Determine the [X, Y] coordinate at the center of the cell enclosing the given text.  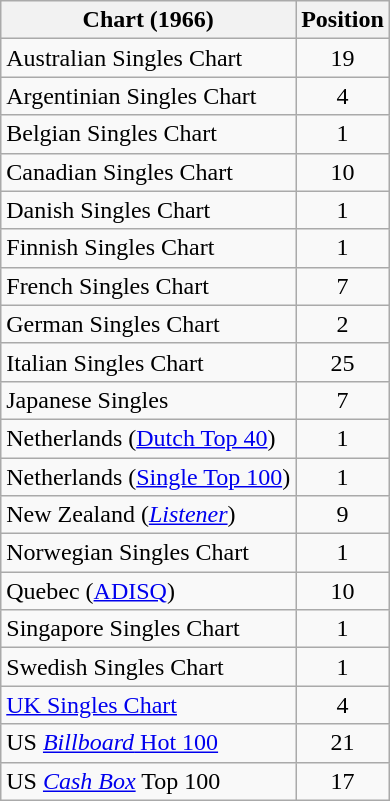
Norwegian Singles Chart [148, 553]
Canadian Singles Chart [148, 172]
French Singles Chart [148, 286]
Singapore Singles Chart [148, 629]
2 [343, 324]
Australian Singles Chart [148, 58]
9 [343, 515]
Argentinian Singles Chart [148, 96]
25 [343, 362]
Finnish Singles Chart [148, 248]
New Zealand (Listener) [148, 515]
Italian Singles Chart [148, 362]
Netherlands (Dutch Top 40) [148, 438]
US Cash Box Top 100 [148, 781]
Netherlands (Single Top 100) [148, 477]
German Singles Chart [148, 324]
Quebec (ADISQ) [148, 591]
Chart (1966) [148, 20]
Danish Singles Chart [148, 210]
Position [343, 20]
Swedish Singles Chart [148, 667]
19 [343, 58]
Belgian Singles Chart [148, 134]
Japanese Singles [148, 400]
UK Singles Chart [148, 705]
US Billboard Hot 100 [148, 743]
17 [343, 781]
21 [343, 743]
